Find where the given text appears and provide that cell's center as [X, Y] coordinate. 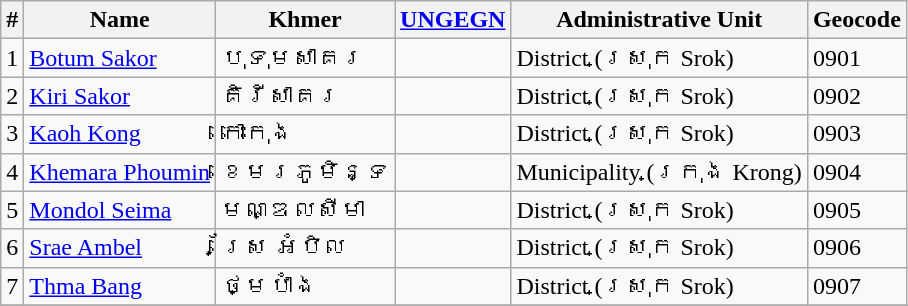
ខេមរភូមិន្ទ [306, 172]
Municipality (ក្រុង Krong) [659, 172]
2 [12, 96]
Kiri Sakor [120, 96]
Mondol Seima [120, 210]
5 [12, 210]
0904 [856, 172]
Kaoh Kong [120, 134]
Srae Ambel [120, 248]
មណ្ឌលសីមា [306, 210]
0907 [856, 286]
បុទុមសាគរ [306, 58]
Botum Sakor [120, 58]
6 [12, 248]
0901 [856, 58]
Khemara Phoumin [120, 172]
កោះកុង [306, 134]
ថ្មបាំង [306, 286]
ស្រែ អំបិល [306, 248]
UNGEGN [453, 20]
4 [12, 172]
1 [12, 58]
# [12, 20]
Name [120, 20]
Khmer [306, 20]
Thma Bang [120, 286]
Geocode [856, 20]
0902 [856, 96]
Administrative Unit [659, 20]
0905 [856, 210]
3 [12, 134]
0906 [856, 248]
0903 [856, 134]
គិរីសាគរ [306, 96]
7 [12, 286]
